Determine the (x, y) coordinate at the center of the cell enclosing the given text.  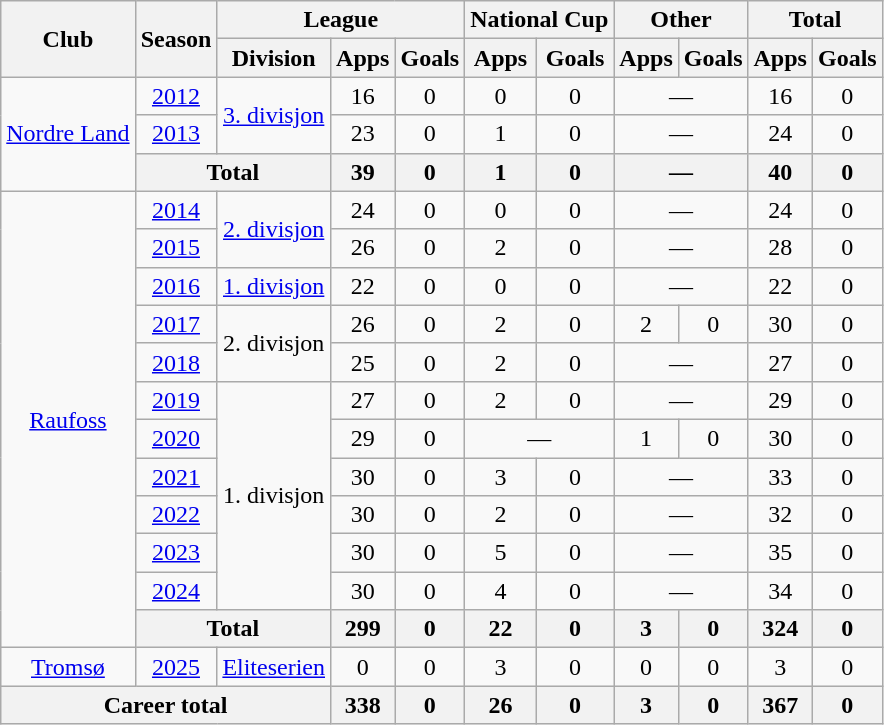
Eliteserien (274, 667)
299 (363, 629)
Raufoss (68, 420)
40 (780, 172)
2015 (176, 248)
2023 (176, 553)
324 (780, 629)
Tromsø (68, 667)
32 (780, 515)
35 (780, 553)
3. divisjon (274, 115)
2013 (176, 134)
28 (780, 248)
2014 (176, 210)
34 (780, 591)
5 (501, 553)
39 (363, 172)
Career total (166, 705)
League (341, 20)
Club (68, 39)
Division (274, 58)
Nordre Land (68, 134)
2021 (176, 477)
367 (780, 705)
2017 (176, 324)
23 (363, 134)
33 (780, 477)
2016 (176, 286)
Other (681, 20)
2022 (176, 515)
2012 (176, 96)
2025 (176, 667)
25 (363, 362)
2018 (176, 362)
2020 (176, 438)
338 (363, 705)
2019 (176, 400)
National Cup (540, 20)
2024 (176, 591)
Season (176, 39)
4 (501, 591)
